Locate the cell with the specified text and output its (x, y) center coordinate. 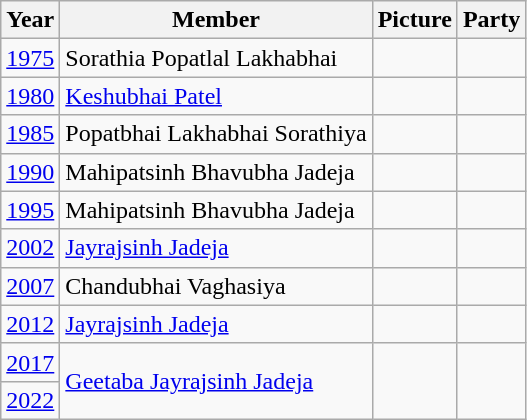
1995 (30, 210)
Keshubhai Patel (216, 96)
Picture (414, 20)
2017 (30, 362)
Sorathia Popatlal Lakhabhai (216, 58)
2022 (30, 400)
2012 (30, 324)
Geetaba Jayrajsinh Jadeja (216, 381)
Year (30, 20)
Chandubhai Vaghasiya (216, 286)
Member (216, 20)
2007 (30, 286)
Party (491, 20)
1985 (30, 134)
1980 (30, 96)
2002 (30, 248)
1975 (30, 58)
1990 (30, 172)
Popatbhai Lakhabhai Sorathiya (216, 134)
